Extract the (X, Y) coordinate from the center of the cell holding the provided text.  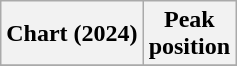
Chart (2024) (72, 34)
Peakposition (189, 34)
